From the cell containing the given text, extract its center point as (X, Y) coordinate. 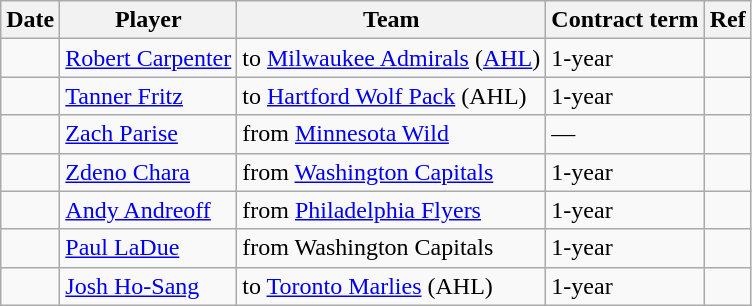
Andy Andreoff (148, 210)
to Hartford Wolf Pack (AHL) (392, 96)
— (625, 134)
from Philadelphia Flyers (392, 210)
Ref (728, 20)
Zach Parise (148, 134)
Team (392, 20)
Contract term (625, 20)
Josh Ho-Sang (148, 286)
from Minnesota Wild (392, 134)
to Milwaukee Admirals (AHL) (392, 58)
to Toronto Marlies (AHL) (392, 286)
Tanner Fritz (148, 96)
Robert Carpenter (148, 58)
Player (148, 20)
Paul LaDue (148, 248)
Zdeno Chara (148, 172)
Date (30, 20)
